Locate the cell with the specified text and output its (x, y) center coordinate. 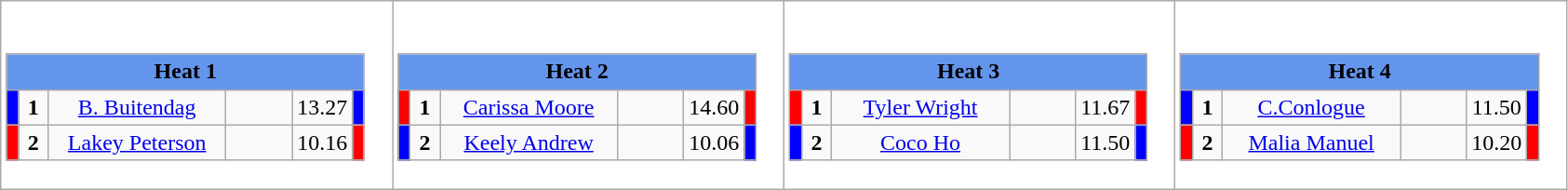
Heat 3 1 Tyler Wright 11.67 2 Coco Ho 11.50 (980, 95)
Heat 4 1 C.Conlogue 11.50 2 Malia Manuel 10.20 (1372, 95)
Heat 2 (577, 72)
Heat 1 (185, 72)
10.20 (1496, 142)
C.Conlogue (1312, 107)
Heat 1 1 B. Buitendag 13.27 2 Lakey Peterson 10.16 (197, 95)
11.67 (1106, 107)
B. Buitendag (138, 107)
Heat 4 (1360, 72)
14.60 (715, 107)
Heat 2 1 Carissa Moore 14.60 2 Keely Andrew 10.06 (588, 95)
Lakey Peterson (138, 142)
Coco Ho (921, 142)
Malia Manuel (1312, 142)
Keely Andrew (529, 142)
10.16 (322, 142)
Carissa Moore (529, 107)
Tyler Wright (921, 107)
13.27 (322, 107)
Heat 3 (968, 72)
10.06 (715, 142)
